Return [x, y] of the center of cell containing provided text 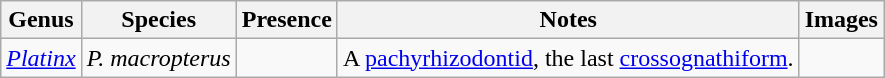
Genus [41, 20]
Species [158, 20]
P. macropterus [158, 58]
A pachyrhizodontid, the last crossognathiform. [568, 58]
Images [841, 20]
Notes [568, 20]
Presence [286, 20]
Platinx [41, 58]
